Extract the (X, Y) coordinate from the center of the cell holding the provided text.  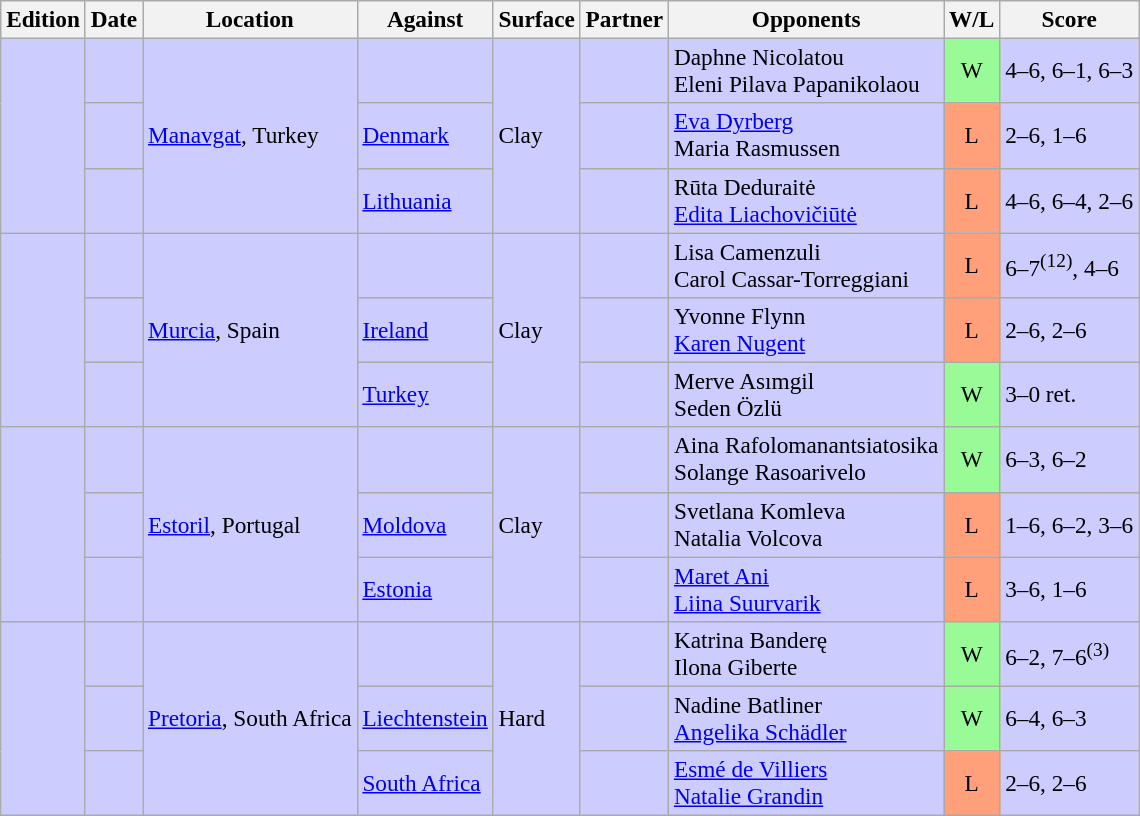
Location (250, 19)
Maret Ani Liina Suurvarik (806, 588)
6–7(12), 4–6 (1070, 264)
Aina RafolomanantsiatosikaSolange Rasoarivelo (806, 460)
Pretoria, South Africa (250, 718)
Against (425, 19)
Moldova (425, 524)
Turkey (425, 394)
Score (1070, 19)
Opponents (806, 19)
Estonia (425, 588)
Ireland (425, 330)
6–3, 6–2 (1070, 460)
South Africa (425, 784)
Surface (536, 19)
Liechtenstein (425, 718)
6–2, 7–6(3) (1070, 654)
Denmark (425, 136)
Lisa Camenzuli Carol Cassar-Torreggiani (806, 264)
Lithuania (425, 200)
4–6, 6–1, 6–3 (1070, 70)
Date (114, 19)
Murcia, Spain (250, 329)
Yvonne Flynn Karen Nugent (806, 330)
Daphne Nicolatou Eleni Pilava Papanikolaou (806, 70)
4–6, 6–4, 2–6 (1070, 200)
3–0 ret. (1070, 394)
Svetlana Komleva Natalia Volcova (806, 524)
Rūta Deduraitė Edita Liachovičiūtė (806, 200)
Partner (624, 19)
Estoril, Portugal (250, 524)
Eva Dyrberg Maria Rasmussen (806, 136)
Edition (44, 19)
Manavgat, Turkey (250, 135)
Katrina Banderę Ilona Giberte (806, 654)
W/L (972, 19)
6–4, 6–3 (1070, 718)
Merve Asımgil Seden Özlü (806, 394)
Nadine Batliner Angelika Schädler (806, 718)
1–6, 6–2, 3–6 (1070, 524)
2–6, 1–6 (1070, 136)
3–6, 1–6 (1070, 588)
Hard (536, 718)
Esmé de Villiers Natalie Grandin (806, 784)
